Identify which cell holds the provided text, then report its [x, y] central coordinate. 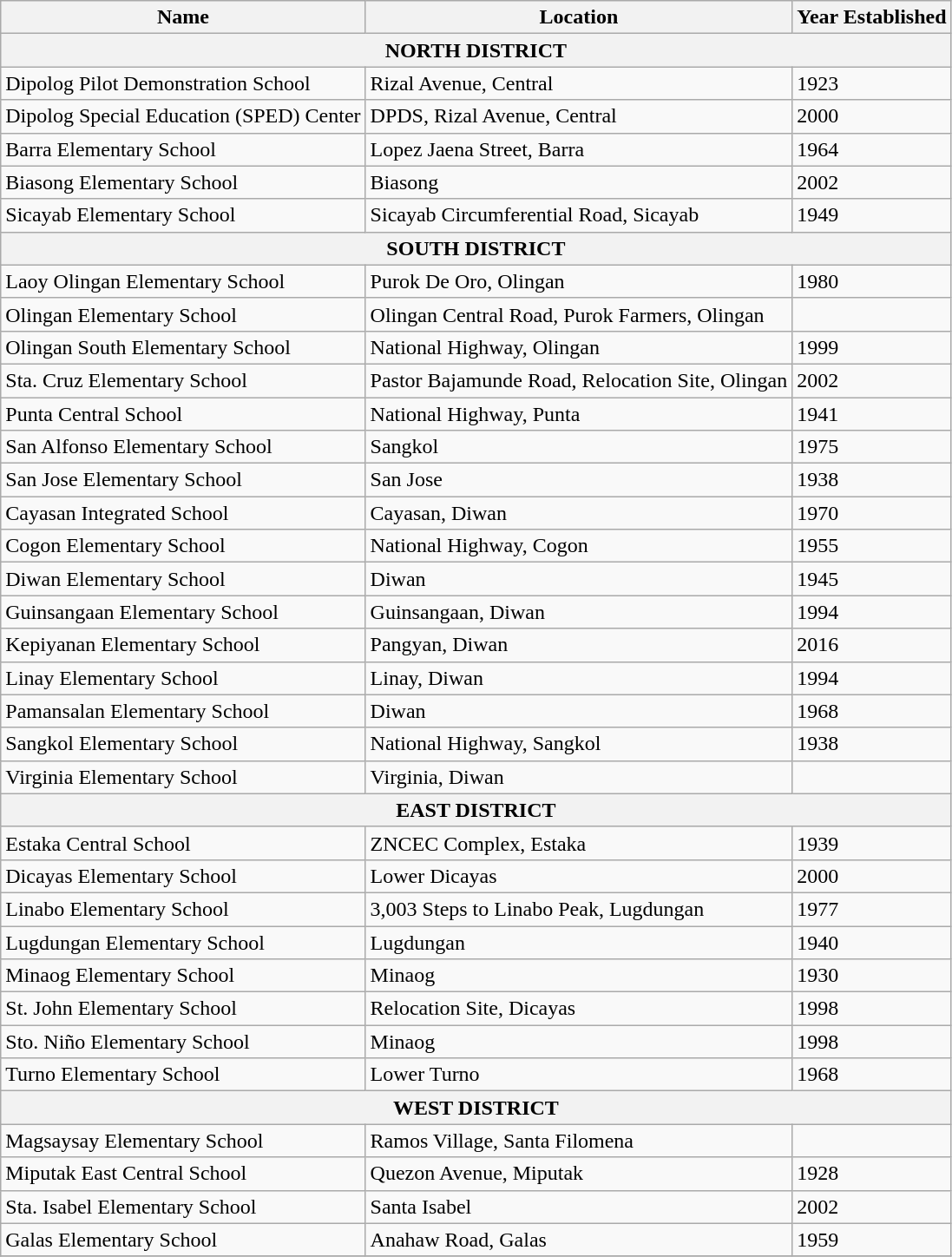
Rizal Avenue, Central [579, 83]
Dipolog Pilot Demonstration School [183, 83]
Linay Elementary School [183, 678]
Barra Elementary School [183, 149]
SOUTH DISTRICT [476, 248]
Biasong [579, 182]
Lugdungan Elementary School [183, 942]
Quezon Avenue, Miputak [579, 1174]
Lower Turno [579, 1075]
Anahaw Road, Galas [579, 1240]
WEST DISTRICT [476, 1108]
Sta. Cruz Elementary School [183, 380]
Virginia Elementary School [183, 777]
1999 [871, 347]
2016 [871, 645]
1955 [871, 546]
Pastor Bajamunde Road, Relocation Site, Olingan [579, 380]
Olingan South Elementary School [183, 347]
1939 [871, 843]
Magsaysay Elementary School [183, 1141]
Kepiyanan Elementary School [183, 645]
Guinsangaan, Diwan [579, 612]
1945 [871, 579]
Dicayas Elementary School [183, 876]
St. John Elementary School [183, 1009]
Pangyan, Diwan [579, 645]
San Jose Elementary School [183, 480]
Virginia, Diwan [579, 777]
ZNCEC Complex, Estaka [579, 843]
1949 [871, 215]
Olingan Elementary School [183, 314]
1940 [871, 942]
Lopez Jaena Street, Barra [579, 149]
Punta Central School [183, 414]
DPDS, Rizal Avenue, Central [579, 116]
Laoy Olingan Elementary School [183, 281]
Guinsangaan Elementary School [183, 612]
Dipolog Special Education (SPED) Center [183, 116]
Turno Elementary School [183, 1075]
1980 [871, 281]
Cayasan, Diwan [579, 513]
Olingan Central Road, Purok Farmers, Olingan [579, 314]
1941 [871, 414]
Sicayab Circumferential Road, Sicayab [579, 215]
Location [579, 17]
San Alfonso Elementary School [183, 447]
Estaka Central School [183, 843]
1930 [871, 976]
Sicayab Elementary School [183, 215]
Linabo Elementary School [183, 909]
Santa Isabel [579, 1207]
National Highway, Cogon [579, 546]
Year Established [871, 17]
1970 [871, 513]
Minaog Elementary School [183, 976]
Diwan Elementary School [183, 579]
Sangkol Elementary School [183, 744]
Ramos Village, Santa Filomena [579, 1141]
1928 [871, 1174]
1975 [871, 447]
Relocation Site, Dicayas [579, 1009]
Cayasan Integrated School [183, 513]
National Highway, Olingan [579, 347]
Miputak East Central School [183, 1174]
Pamansalan Elementary School [183, 711]
Linay, Diwan [579, 678]
Galas Elementary School [183, 1240]
San Jose [579, 480]
1964 [871, 149]
3,003 Steps to Linabo Peak, Lugdungan [579, 909]
Sto. Niño Elementary School [183, 1042]
1959 [871, 1240]
Lower Dicayas [579, 876]
Sangkol [579, 447]
NORTH DISTRICT [476, 50]
Biasong Elementary School [183, 182]
National Highway, Punta [579, 414]
Name [183, 17]
National Highway, Sangkol [579, 744]
Sta. Isabel Elementary School [183, 1207]
Lugdungan [579, 942]
EAST DISTRICT [476, 810]
Purok De Oro, Olingan [579, 281]
1923 [871, 83]
1977 [871, 909]
Cogon Elementary School [183, 546]
